Detect which cell encompasses the target text, then output its (x, y) center coordinate. 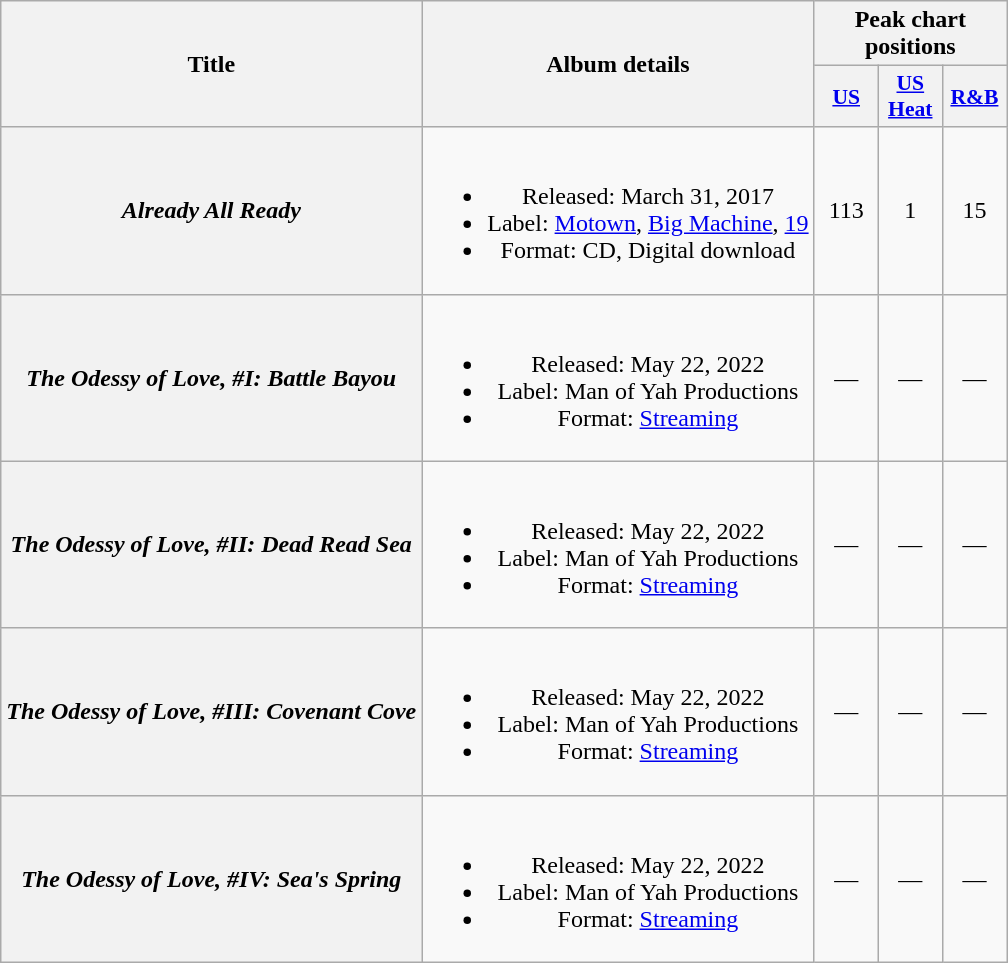
Released: March 31, 2017Label: Motown, Big Machine, 19Format: CD, Digital download (618, 210)
The Odessy of Love, #II: Dead Read Sea (212, 544)
Title (212, 64)
1 (910, 210)
Already All Ready (212, 210)
The Odessy of Love, #IV: Sea's Spring (212, 878)
The Odessy of Love, #I: Battle Bayou (212, 378)
US (846, 96)
Album details (618, 64)
R&B (974, 96)
15 (974, 210)
The Odessy of Love, #III: Covenant Cove (212, 712)
Peak chart positions (910, 34)
113 (846, 210)
US Heat (910, 96)
